Find where the given text appears and provide that cell's center as [X, Y] coordinate. 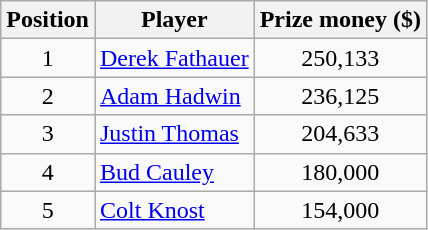
Position [48, 20]
Justin Thomas [174, 134]
Colt Knost [174, 210]
4 [48, 172]
Bud Cauley [174, 172]
3 [48, 134]
Adam Hadwin [174, 96]
180,000 [340, 172]
250,133 [340, 58]
Derek Fathauer [174, 58]
204,633 [340, 134]
Player [174, 20]
1 [48, 58]
236,125 [340, 96]
2 [48, 96]
154,000 [340, 210]
5 [48, 210]
Prize money ($) [340, 20]
